Pinpoint the cell where the given text exists, returning its [x, y] midpoint coordinate. 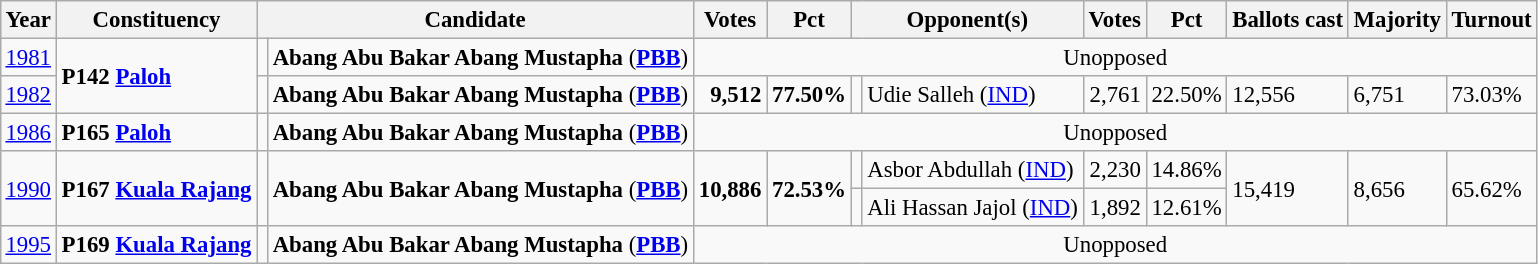
Ali Hassan Jajol (IND) [972, 208]
1995 [28, 245]
Udie Salleh (IND) [972, 95]
65.62% [1492, 188]
P169 Kuala Rajang [156, 245]
2,230 [1114, 170]
73.03% [1492, 95]
15,419 [1288, 188]
Constituency [156, 20]
1981 [28, 57]
72.53% [810, 188]
Opponent(s) [967, 20]
1986 [28, 133]
12.61% [1186, 208]
14.86% [1186, 170]
1990 [28, 188]
P165 Paloh [156, 133]
6,751 [1397, 95]
Asbor Abdullah (IND) [972, 170]
22.50% [1186, 95]
P167 Kuala Rajang [156, 188]
8,656 [1397, 188]
2,761 [1114, 95]
P142 Paloh [156, 76]
1982 [28, 95]
Turnout [1492, 20]
Candidate [476, 20]
Majority [1397, 20]
12,556 [1288, 95]
Year [28, 20]
9,512 [730, 95]
1,892 [1114, 208]
Ballots cast [1288, 20]
77.50% [810, 95]
10,886 [730, 188]
